Provide the (X, Y) coordinate of the cell's center where the given text is located.  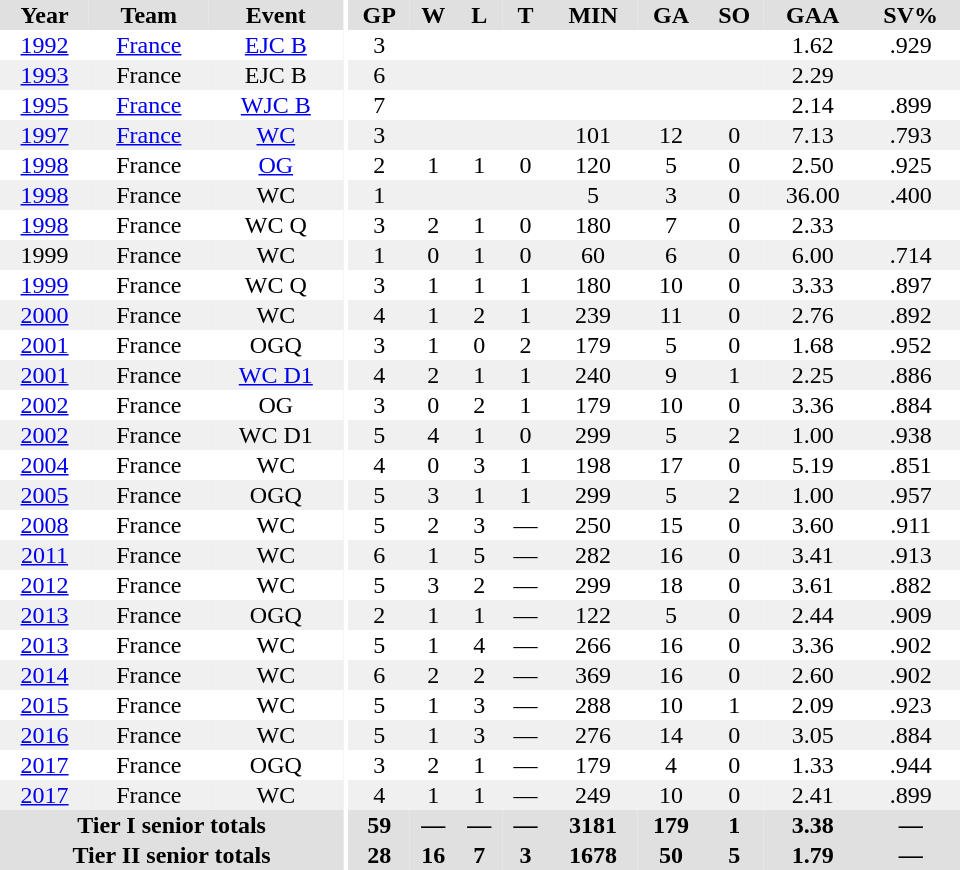
239 (592, 315)
5.19 (812, 465)
249 (592, 795)
2012 (44, 585)
122 (592, 615)
.913 (910, 555)
2.76 (812, 315)
7.13 (812, 135)
2.44 (812, 615)
2004 (44, 465)
.952 (910, 345)
SO (734, 15)
2000 (44, 315)
282 (592, 555)
.944 (910, 765)
1993 (44, 75)
3.61 (812, 585)
.911 (910, 525)
.929 (910, 45)
1.62 (812, 45)
.882 (910, 585)
.886 (910, 375)
2011 (44, 555)
1.79 (812, 855)
.851 (910, 465)
240 (592, 375)
3.05 (812, 735)
101 (592, 135)
59 (379, 825)
.923 (910, 705)
.909 (910, 615)
.400 (910, 195)
WJC B (276, 105)
.892 (910, 315)
GAA (812, 15)
1992 (44, 45)
.938 (910, 435)
2.09 (812, 705)
Tier I senior totals (172, 825)
MIN (592, 15)
120 (592, 165)
.897 (910, 285)
198 (592, 465)
1997 (44, 135)
.793 (910, 135)
2.25 (812, 375)
60 (592, 255)
2005 (44, 495)
17 (672, 465)
250 (592, 525)
2.14 (812, 105)
2015 (44, 705)
.957 (910, 495)
2.41 (812, 795)
W (433, 15)
50 (672, 855)
36.00 (812, 195)
2016 (44, 735)
Team (148, 15)
288 (592, 705)
GA (672, 15)
3181 (592, 825)
6.00 (812, 255)
GP (379, 15)
2.33 (812, 225)
L (479, 15)
276 (592, 735)
.714 (910, 255)
Event (276, 15)
266 (592, 645)
1995 (44, 105)
SV% (910, 15)
2.29 (812, 75)
2008 (44, 525)
3.41 (812, 555)
Year (44, 15)
28 (379, 855)
369 (592, 675)
2.60 (812, 675)
3.33 (812, 285)
2014 (44, 675)
15 (672, 525)
9 (672, 375)
Tier II senior totals (172, 855)
11 (672, 315)
1.33 (812, 765)
3.60 (812, 525)
14 (672, 735)
2.50 (812, 165)
1.68 (812, 345)
T (525, 15)
3.38 (812, 825)
.925 (910, 165)
12 (672, 135)
1678 (592, 855)
18 (672, 585)
